Scan for the cell matching the given text and deliver its (x, y) coordinate at center. 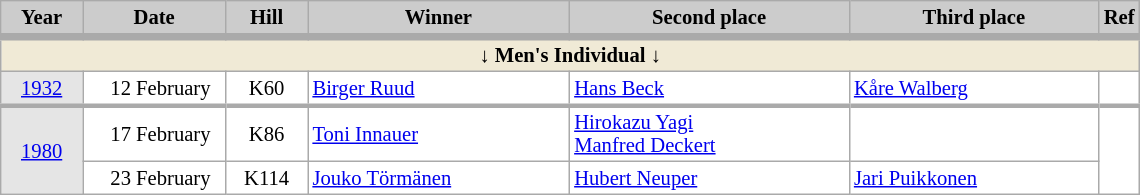
Third place (974, 18)
Kåre Walberg (974, 88)
17 February (154, 133)
Year (42, 18)
1980 (42, 149)
Hubert Neuper (709, 177)
Second place (709, 18)
Jouko Törmänen (439, 177)
Winner (439, 18)
Hirokazu Yagi Manfred Deckert (709, 133)
K114 (267, 177)
Hill (267, 18)
1932 (42, 88)
↓ Men's Individual ↓ (570, 54)
12 February (154, 88)
Hans Beck (709, 88)
Birger Ruud (439, 88)
Toni Innauer (439, 133)
K86 (267, 133)
23 February (154, 177)
K60 (267, 88)
Date (154, 18)
Ref (1120, 18)
Jari Puikkonen (974, 177)
